Return (x, y) of the center of cell containing provided text 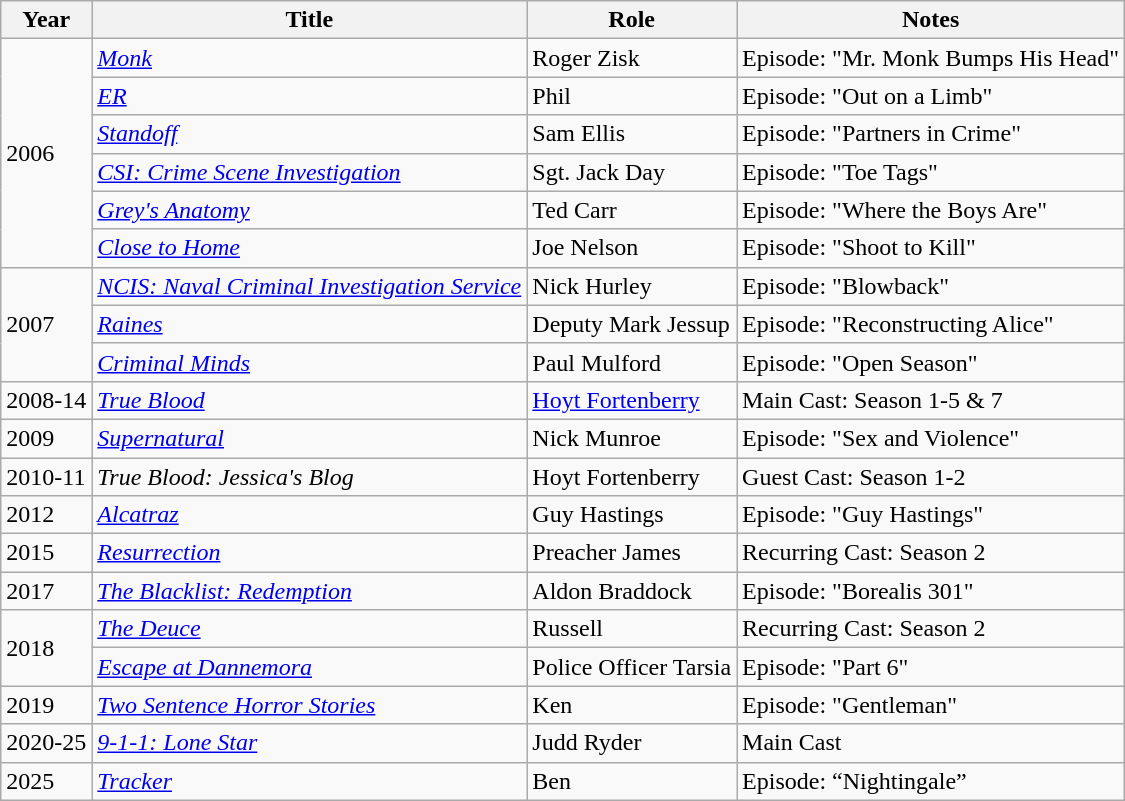
Ben (632, 781)
2006 (46, 153)
Episode: "Guy Hastings" (931, 515)
The Blacklist: Redemption (310, 591)
Episode: "Gentleman" (931, 705)
Guest Cast: Season 1-2 (931, 477)
Ken (632, 705)
The Deuce (310, 629)
Episode: "Sex and Violence" (931, 438)
Guy Hastings (632, 515)
Standoff (310, 134)
Episode: "Borealis 301" (931, 591)
ER (310, 96)
Escape at Dannemora (310, 667)
2012 (46, 515)
2015 (46, 553)
Episode: "Open Season" (931, 362)
Episode: "Reconstructing Alice" (931, 324)
Aldon Braddock (632, 591)
Roger Zisk (632, 58)
Episode: “Nightingale” (931, 781)
Episode: "Mr. Monk Bumps His Head" (931, 58)
Main Cast (931, 743)
Notes (931, 20)
Russell (632, 629)
Ted Carr (632, 210)
Tracker (310, 781)
Grey's Anatomy (310, 210)
9-1-1: Lone Star (310, 743)
Supernatural (310, 438)
Sam Ellis (632, 134)
True Blood (310, 400)
Episode: "Partners in Crime" (931, 134)
NCIS: Naval Criminal Investigation Service (310, 286)
Two Sentence Horror Stories (310, 705)
2008-14 (46, 400)
2017 (46, 591)
2018 (46, 648)
Resurrection (310, 553)
True Blood: Jessica's Blog (310, 477)
Deputy Mark Jessup (632, 324)
Judd Ryder (632, 743)
Police Officer Tarsia (632, 667)
2010-11 (46, 477)
Close to Home (310, 248)
Nick Hurley (632, 286)
Episode: "Toe Tags" (931, 172)
Episode: "Out on a Limb" (931, 96)
Monk (310, 58)
Phil (632, 96)
Criminal Minds (310, 362)
Episode: "Blowback" (931, 286)
CSI: Crime Scene Investigation (310, 172)
2020-25 (46, 743)
Year (46, 20)
2025 (46, 781)
Preacher James (632, 553)
2019 (46, 705)
2007 (46, 324)
Episode: "Where the Boys Are" (931, 210)
Nick Munroe (632, 438)
Paul Mulford (632, 362)
Raines (310, 324)
Title (310, 20)
Sgt. Jack Day (632, 172)
Alcatraz (310, 515)
Episode: "Shoot to Kill" (931, 248)
Role (632, 20)
2009 (46, 438)
Main Cast: Season 1-5 & 7 (931, 400)
Episode: "Part 6" (931, 667)
Joe Nelson (632, 248)
